Pinpoint the cell where the given text exists, returning its [x, y] midpoint coordinate. 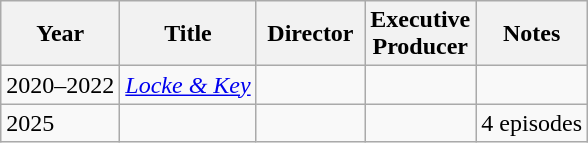
Notes [532, 34]
Locke & Key [188, 85]
4 episodes [532, 123]
Director [310, 34]
ExecutiveProducer [420, 34]
Year [60, 34]
2025 [60, 123]
Title [188, 34]
2020–2022 [60, 85]
